Extract the [x, y] coordinate from the center of the cell holding the provided text.  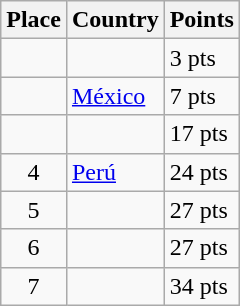
7 pts [202, 96]
17 pts [202, 134]
Points [202, 20]
34 pts [202, 286]
6 [34, 248]
4 [34, 172]
México [115, 96]
Place [34, 20]
3 pts [202, 58]
7 [34, 286]
Perú [115, 172]
5 [34, 210]
Country [115, 20]
24 pts [202, 172]
